Locate the cell with the specified text and output its (X, Y) center coordinate. 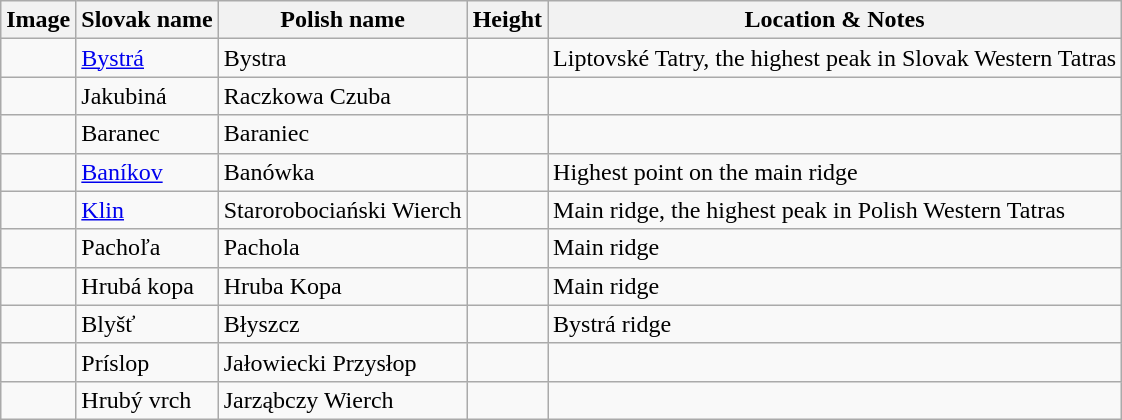
Polish name (342, 20)
Jakubiná (147, 96)
Main ridge, the highest peak in Polish Western Tatras (835, 210)
Jarząbczy Wierch (342, 400)
Hrubá kopa (147, 286)
Bystra (342, 58)
Highest point on the main ridge (835, 172)
Klin (147, 210)
Błyszcz (342, 324)
Príslop (147, 362)
Pachola (342, 248)
Hruba Kopa (342, 286)
Baníkov (147, 172)
Hrubý vrch (147, 400)
Jałowiecki Przysłop (342, 362)
Pachoľa (147, 248)
Height (507, 20)
Location & Notes (835, 20)
Baraniec (342, 134)
Slovak name (147, 20)
Raczkowa Czuba (342, 96)
Bystrá ridge (835, 324)
Baranec (147, 134)
Bystrá (147, 58)
Starorobociański Wierch (342, 210)
Image (38, 20)
Banówka (342, 172)
Liptovské Tatry, the highest peak in Slovak Western Tatras (835, 58)
Blyšť (147, 324)
